Extract the [X, Y] coordinate from the center of the cell holding the provided text.  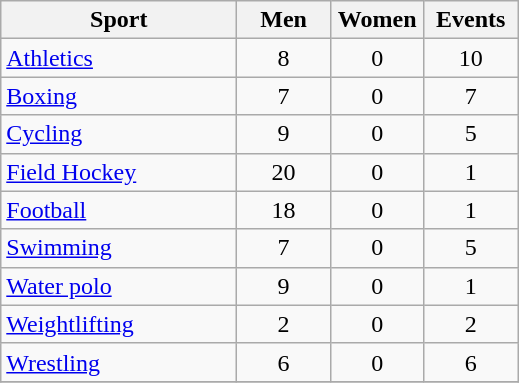
Water polo [119, 286]
18 [284, 210]
Women [377, 20]
Weightlifting [119, 324]
Cycling [119, 134]
8 [284, 58]
Events [471, 20]
Field Hockey [119, 172]
Football [119, 210]
Athletics [119, 58]
Wrestling [119, 362]
20 [284, 172]
Men [284, 20]
Boxing [119, 96]
Sport [119, 20]
Swimming [119, 248]
10 [471, 58]
